From the cell containing the given text, extract its center point as (x, y) coordinate. 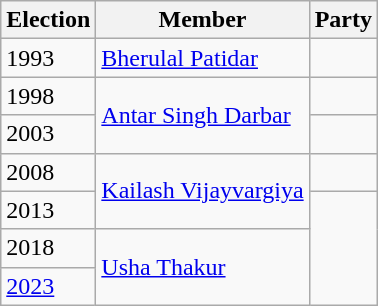
Election (48, 20)
1998 (48, 96)
2018 (48, 248)
Bherulal Patidar (202, 58)
2003 (48, 134)
2013 (48, 210)
Party (343, 20)
2023 (48, 286)
Member (202, 20)
Kailash Vijayvargiya (202, 191)
1993 (48, 58)
Usha Thakur (202, 267)
Antar Singh Darbar (202, 115)
2008 (48, 172)
